Return (X, Y) of the center of cell containing provided text 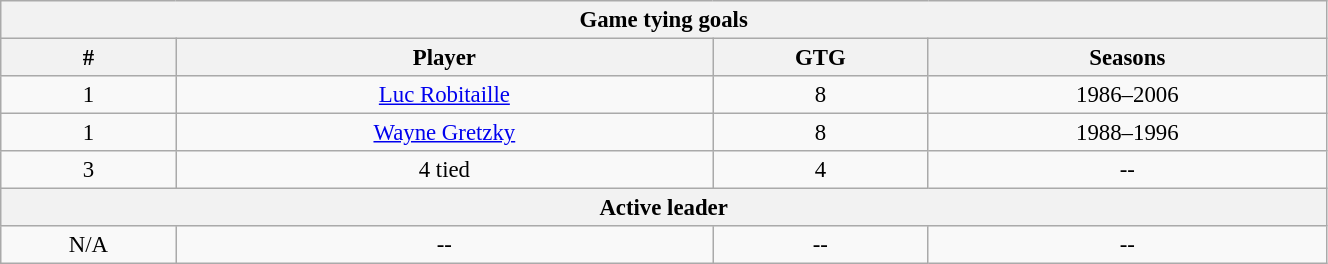
Game tying goals (664, 20)
Seasons (1127, 58)
N/A (88, 245)
Wayne Gretzky (444, 133)
# (88, 58)
Luc Robitaille (444, 95)
Player (444, 58)
3 (88, 170)
GTG (821, 58)
4 tied (444, 170)
Active leader (664, 208)
1988–1996 (1127, 133)
1986–2006 (1127, 95)
4 (821, 170)
